Search for the cell housing the specified text and yield its (X, Y) center coordinate. 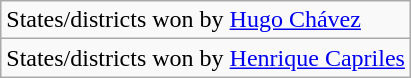
States/districts won by Hugo Chávez (206, 20)
States/districts won by Henrique Capriles (206, 58)
